Determine the (X, Y) coordinate at the center of the cell enclosing the given text.  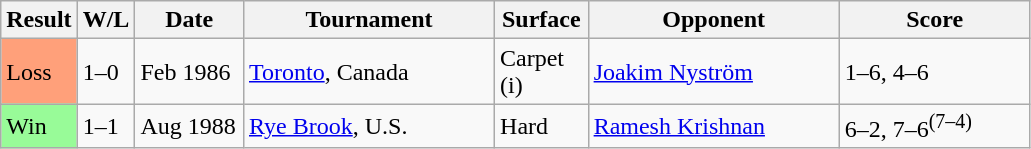
Hard (542, 126)
Ramesh Krishnan (714, 126)
Tournament (368, 20)
Carpet (i) (542, 72)
1–0 (106, 72)
1–1 (106, 126)
Rye Brook, U.S. (368, 126)
Opponent (714, 20)
Loss (39, 72)
Date (190, 20)
Feb 1986 (190, 72)
Aug 1988 (190, 126)
Score (934, 20)
Toronto, Canada (368, 72)
Win (39, 126)
Result (39, 20)
1–6, 4–6 (934, 72)
6–2, 7–6(7–4) (934, 126)
Joakim Nyström (714, 72)
Surface (542, 20)
W/L (106, 20)
